Capture the cell that displays the provided text and extract its (x, y) central coordinate. 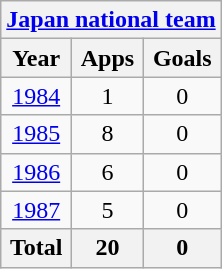
1984 (36, 96)
1985 (36, 134)
Goals (182, 58)
6 (108, 172)
Apps (108, 58)
Year (36, 58)
Japan national team (111, 20)
20 (108, 248)
1 (108, 96)
1987 (36, 210)
1986 (36, 172)
8 (108, 134)
5 (108, 210)
Total (36, 248)
